Extract the (X, Y) coordinate from the center of the cell holding the provided text.  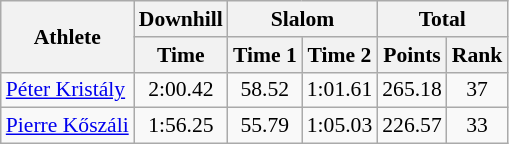
Athlete (68, 36)
Downhill (181, 19)
Points (412, 55)
55.79 (265, 126)
37 (478, 90)
1:05.03 (340, 126)
Pierre Kőszáli (68, 126)
Rank (478, 55)
58.52 (265, 90)
Time 1 (265, 55)
Time 2 (340, 55)
1:56.25 (181, 126)
1:01.61 (340, 90)
Time (181, 55)
Slalom (302, 19)
Péter Kristály (68, 90)
2:00.42 (181, 90)
Total (442, 19)
226.57 (412, 126)
265.18 (412, 90)
33 (478, 126)
